Extract the [x, y] coordinate from the center of the cell holding the provided text.  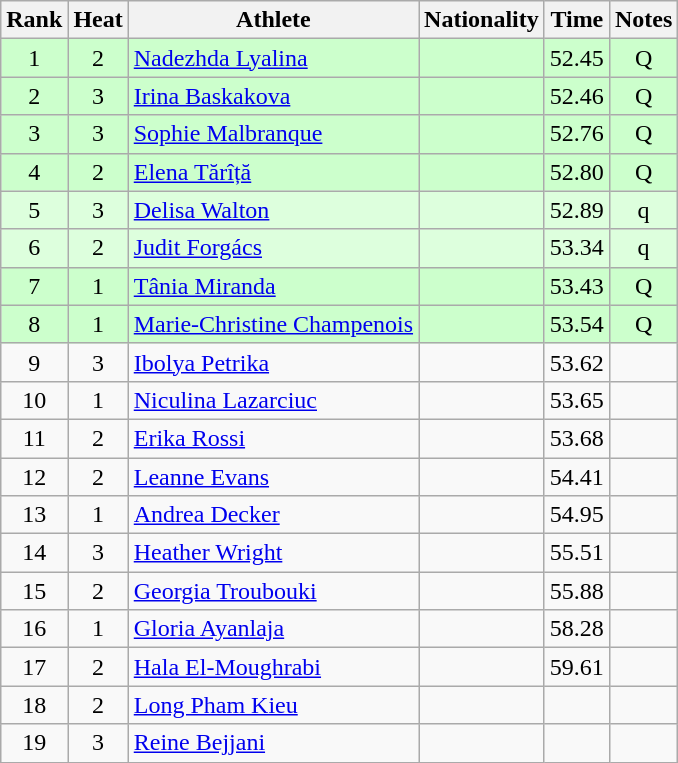
59.61 [576, 667]
58.28 [576, 629]
Irina Baskakova [273, 96]
Nationality [482, 20]
18 [34, 705]
19 [34, 743]
52.46 [576, 96]
54.41 [576, 477]
Niculina Lazarciuc [273, 400]
5 [34, 210]
Leanne Evans [273, 477]
17 [34, 667]
Elena Tărîță [273, 172]
9 [34, 362]
52.89 [576, 210]
Andrea Decker [273, 515]
Tânia Miranda [273, 286]
Delisa Walton [273, 210]
Sophie Malbranque [273, 134]
53.65 [576, 400]
10 [34, 400]
12 [34, 477]
Judit Forgács [273, 248]
Heat [98, 20]
Time [576, 20]
Athlete [273, 20]
53.62 [576, 362]
Nadezhda Lyalina [273, 58]
Rank [34, 20]
7 [34, 286]
4 [34, 172]
15 [34, 591]
53.68 [576, 438]
6 [34, 248]
16 [34, 629]
Gloria Ayanlaja [273, 629]
53.54 [576, 324]
Marie-Christine Champenois [273, 324]
54.95 [576, 515]
11 [34, 438]
14 [34, 553]
52.76 [576, 134]
Georgia Troubouki [273, 591]
Reine Bejjani [273, 743]
55.51 [576, 553]
Erika Rossi [273, 438]
13 [34, 515]
53.43 [576, 286]
52.45 [576, 58]
Hala El-Moughrabi [273, 667]
52.80 [576, 172]
Heather Wright [273, 553]
8 [34, 324]
Notes [643, 20]
Long Pham Kieu [273, 705]
53.34 [576, 248]
55.88 [576, 591]
Ibolya Petrika [273, 362]
